Determine the (x, y) coordinate at the center of the cell enclosing the given text.  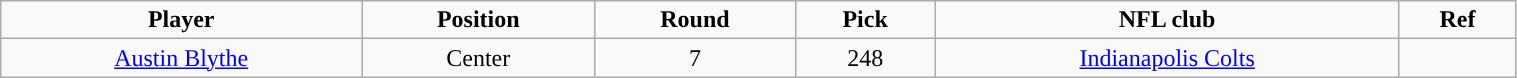
7 (695, 58)
Player (182, 20)
Indianapolis Colts (1167, 58)
Round (695, 20)
Austin Blythe (182, 58)
Ref (1458, 20)
NFL club (1167, 20)
Pick (865, 20)
248 (865, 58)
Position (478, 20)
Center (478, 58)
